Search for the cell housing the specified text and yield its (X, Y) center coordinate. 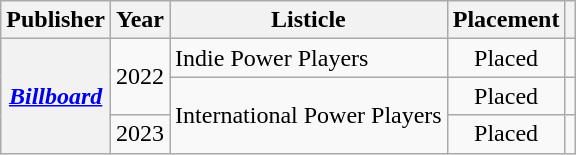
Year (140, 20)
2022 (140, 77)
International Power Players (309, 115)
Publisher (56, 20)
Indie Power Players (309, 58)
Listicle (309, 20)
Billboard (56, 96)
2023 (140, 134)
Placement (506, 20)
